Determine the [X, Y] coordinate at the center of the cell enclosing the given text.  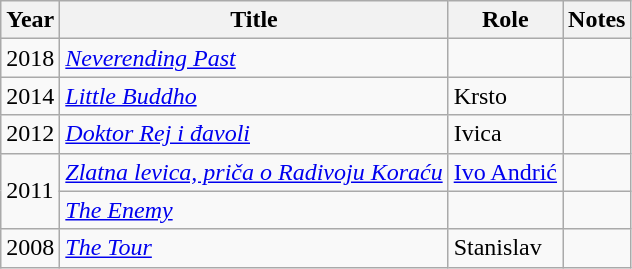
Zlatna levica, priča o Radivoju Koraću [254, 172]
Doktor Rej i đavoli [254, 134]
The Enemy [254, 210]
2018 [30, 58]
2012 [30, 134]
2014 [30, 96]
2011 [30, 191]
Notes [597, 20]
Ivo Andrić [505, 172]
Role [505, 20]
Year [30, 20]
Ivica [505, 134]
Krsto [505, 96]
Little Buddho [254, 96]
The Tour [254, 248]
Neverending Past [254, 58]
Stanislav [505, 248]
2008 [30, 248]
Title [254, 20]
